Locate the cell with the specified text and output its [x, y] center coordinate. 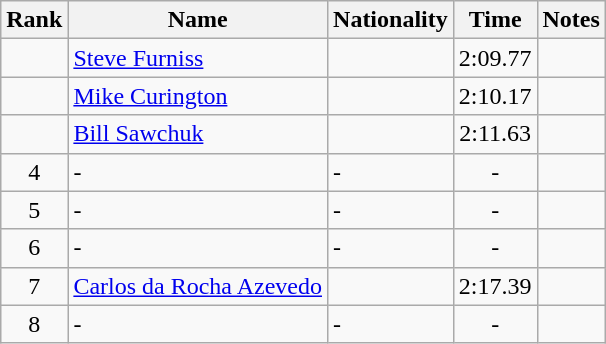
Mike Curington [198, 96]
4 [34, 172]
6 [34, 248]
Name [198, 20]
2:10.17 [495, 96]
2:11.63 [495, 134]
Nationality [391, 20]
7 [34, 286]
Time [495, 20]
2:17.39 [495, 286]
2:09.77 [495, 58]
Bill Sawchuk [198, 134]
Steve Furniss [198, 58]
Carlos da Rocha Azevedo [198, 286]
8 [34, 324]
Rank [34, 20]
Notes [571, 20]
5 [34, 210]
